From the cell containing the given text, extract its center point as [x, y] coordinate. 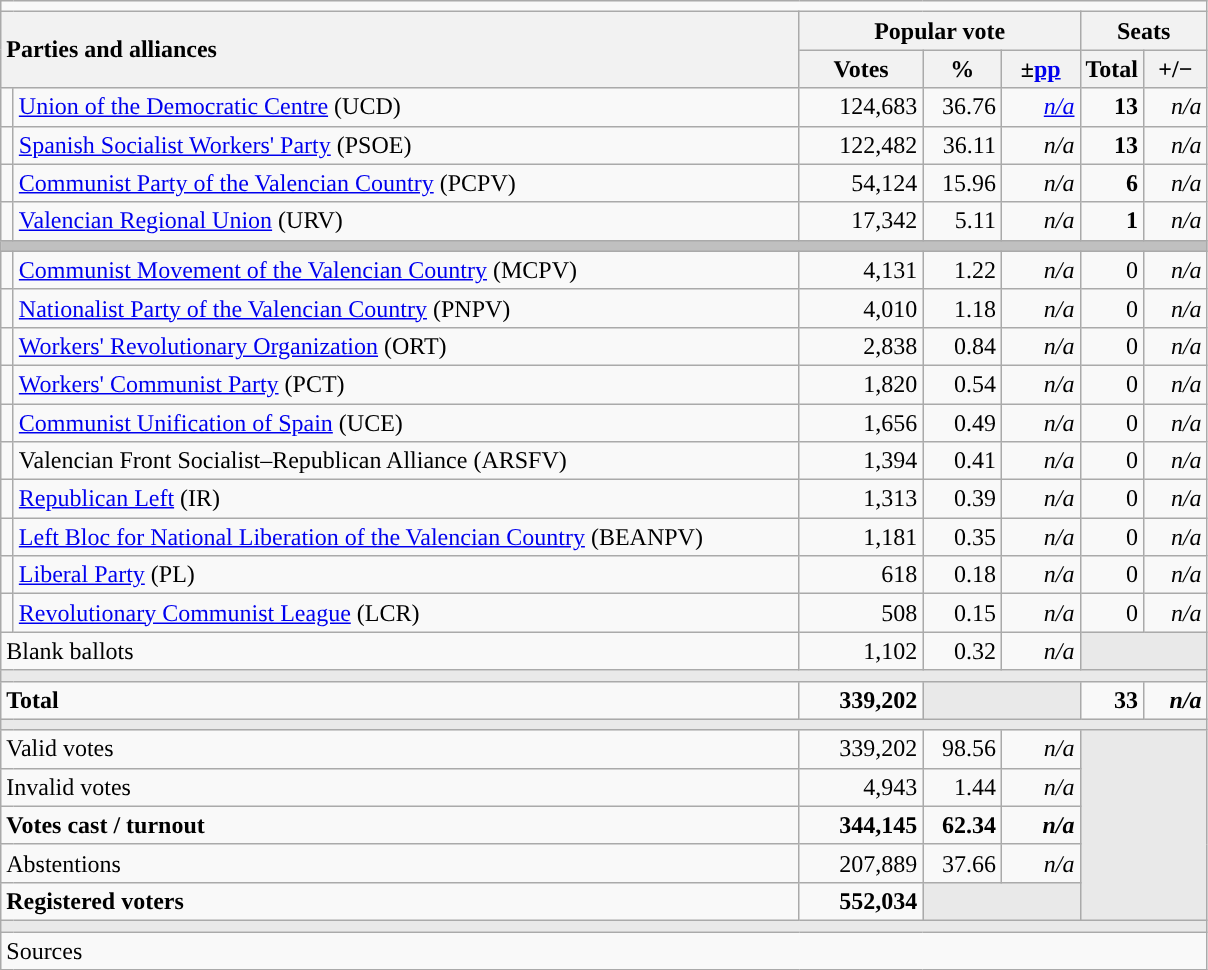
4,010 [861, 308]
1,313 [861, 499]
Workers' Revolutionary Organization (ORT) [406, 346]
6 [1112, 183]
Communist Unification of Spain (UCE) [406, 423]
124,683 [861, 107]
0.41 [962, 461]
Parties and alliances [400, 50]
Valid votes [400, 749]
±pp [1040, 69]
1 [1112, 221]
618 [861, 575]
1.22 [962, 270]
Seats [1144, 31]
Communist Party of the Valencian Country (PCPV) [406, 183]
33 [1112, 700]
0.54 [962, 384]
15.96 [962, 183]
Workers' Communist Party (PCT) [406, 384]
207,889 [861, 863]
1,102 [861, 651]
1,394 [861, 461]
1,181 [861, 537]
0.49 [962, 423]
0.15 [962, 613]
1,820 [861, 384]
Votes cast / turnout [400, 825]
344,145 [861, 825]
+/− [1176, 69]
5.11 [962, 221]
508 [861, 613]
Liberal Party (PL) [406, 575]
0.18 [962, 575]
Abstentions [400, 863]
0.35 [962, 537]
Union of the Democratic Centre (UCD) [406, 107]
4,131 [861, 270]
Sources [604, 951]
Votes [861, 69]
Registered voters [400, 901]
1.18 [962, 308]
Revolutionary Communist League (LCR) [406, 613]
4,943 [861, 787]
552,034 [861, 901]
17,342 [861, 221]
Spanish Socialist Workers' Party (PSOE) [406, 145]
62.34 [962, 825]
37.66 [962, 863]
Left Bloc for National Liberation of the Valencian Country (BEANPV) [406, 537]
Valencian Front Socialist–Republican Alliance (ARSFV) [406, 461]
36.76 [962, 107]
2,838 [861, 346]
36.11 [962, 145]
122,482 [861, 145]
% [962, 69]
Invalid votes [400, 787]
Popular vote [940, 31]
0.84 [962, 346]
Valencian Regional Union (URV) [406, 221]
Communist Movement of the Valencian Country (MCPV) [406, 270]
1.44 [962, 787]
Blank ballots [400, 651]
54,124 [861, 183]
0.39 [962, 499]
Nationalist Party of the Valencian Country (PNPV) [406, 308]
0.32 [962, 651]
1,656 [861, 423]
Republican Left (IR) [406, 499]
98.56 [962, 749]
